Output the [X, Y] coordinate of the center of the cell containing the given text.  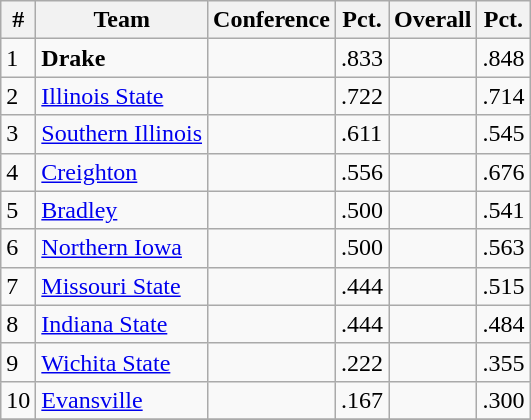
.484 [504, 324]
# [18, 20]
10 [18, 400]
.167 [362, 400]
.676 [504, 172]
.848 [504, 58]
.545 [504, 134]
Conference [272, 20]
.833 [362, 58]
.556 [362, 172]
.355 [504, 362]
7 [18, 286]
.300 [504, 400]
Overall [433, 20]
.222 [362, 362]
Evansville [122, 400]
.714 [504, 96]
9 [18, 362]
3 [18, 134]
1 [18, 58]
8 [18, 324]
Bradley [122, 210]
2 [18, 96]
.515 [504, 286]
Team [122, 20]
.611 [362, 134]
Southern Illinois [122, 134]
Illinois State [122, 96]
.541 [504, 210]
.563 [504, 248]
Creighton [122, 172]
.722 [362, 96]
Drake [122, 58]
Wichita State [122, 362]
Northern Iowa [122, 248]
Missouri State [122, 286]
4 [18, 172]
6 [18, 248]
5 [18, 210]
Indiana State [122, 324]
